Pinpoint the cell where the given text exists, returning its (x, y) midpoint coordinate. 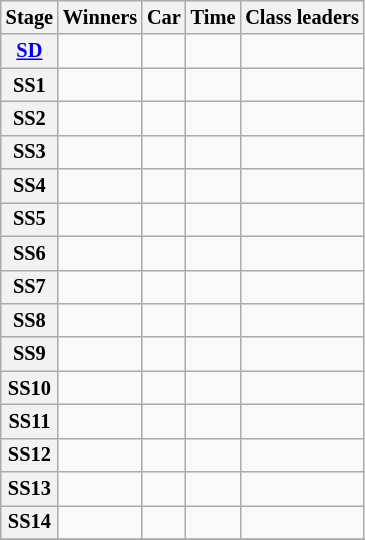
SS13 (30, 489)
Winners (100, 17)
SS7 (30, 287)
SD (30, 51)
SS9 (30, 354)
Class leaders (302, 17)
SS14 (30, 522)
SS10 (30, 388)
SS5 (30, 219)
SS6 (30, 253)
SS4 (30, 186)
Car (164, 17)
Stage (30, 17)
SS8 (30, 320)
SS2 (30, 118)
Time (214, 17)
SS1 (30, 85)
SS3 (30, 152)
SS11 (30, 421)
SS12 (30, 455)
